Determine the [x, y] coordinate at the center of the cell enclosing the given text.  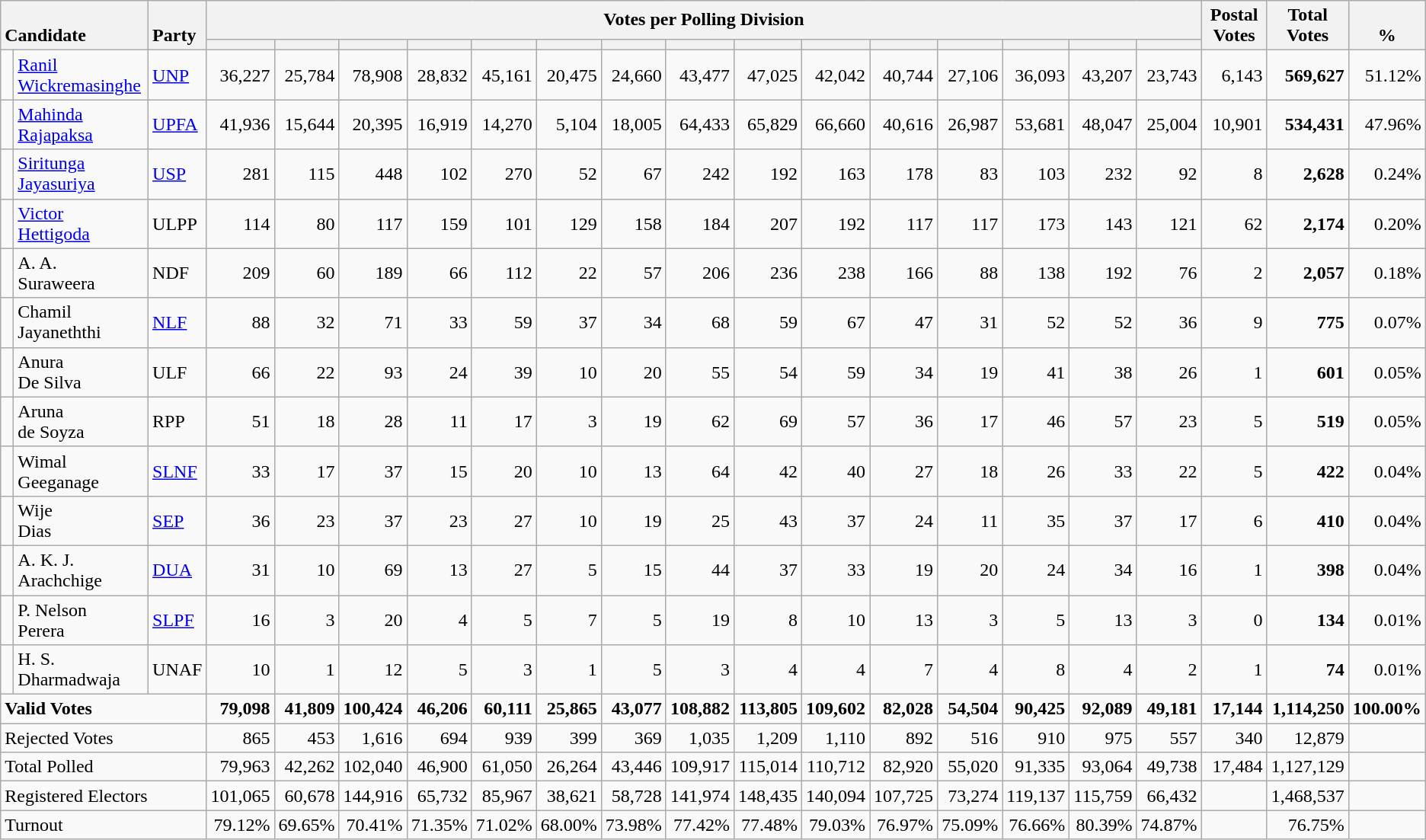
0.20% [1386, 224]
40 [835, 471]
61,050 [504, 767]
534,431 [1307, 125]
Rejected Votes [104, 738]
38 [1103, 372]
80.39% [1103, 825]
41 [1036, 372]
Siritunga Jayasuriya [81, 174]
A. A.Suraweera [81, 273]
178 [903, 174]
78,908 [373, 75]
910 [1036, 738]
NDF [177, 273]
1,110 [835, 738]
79,963 [241, 767]
Arunade Soyza [81, 422]
12,879 [1307, 738]
58,728 [634, 796]
PostalVotes [1234, 26]
110,712 [835, 767]
47.96% [1386, 125]
UPFA [177, 125]
76.75% [1307, 825]
25,784 [306, 75]
17,144 [1234, 709]
46 [1036, 422]
557 [1169, 738]
9 [1234, 323]
36,093 [1036, 75]
66,432 [1169, 796]
12 [373, 670]
865 [241, 738]
1,127,129 [1307, 767]
Candidate [75, 26]
40,616 [903, 125]
Mahinda Rajapaksa [81, 125]
AnuraDe Silva [81, 372]
448 [373, 174]
SLPF [177, 620]
64 [699, 471]
2,174 [1307, 224]
10,901 [1234, 125]
76 [1169, 273]
601 [1307, 372]
51 [241, 422]
5,104 [568, 125]
DUA [177, 570]
398 [1307, 570]
93 [373, 372]
79.12% [241, 825]
A. K. J. Arachchige [81, 570]
6 [1234, 521]
143 [1103, 224]
44 [699, 570]
108,882 [699, 709]
102 [439, 174]
24,660 [634, 75]
82,028 [903, 709]
RPP [177, 422]
73.98% [634, 825]
369 [634, 738]
53,681 [1036, 125]
141,974 [699, 796]
43,477 [699, 75]
40,744 [903, 75]
101 [504, 224]
38,621 [568, 796]
70.41% [373, 825]
54 [768, 372]
18,005 [634, 125]
242 [699, 174]
453 [306, 738]
173 [1036, 224]
71.35% [439, 825]
138 [1036, 273]
158 [634, 224]
159 [439, 224]
80 [306, 224]
VictorHettigoda [81, 224]
85,967 [504, 796]
42,042 [835, 75]
410 [1307, 521]
49,738 [1169, 767]
209 [241, 273]
113,805 [768, 709]
16,919 [439, 125]
64,433 [699, 125]
975 [1103, 738]
25,865 [568, 709]
55,020 [970, 767]
26,987 [970, 125]
P. NelsonPerera [81, 620]
2,628 [1307, 174]
92,089 [1103, 709]
281 [241, 174]
109,917 [699, 767]
36,227 [241, 75]
939 [504, 738]
101,065 [241, 796]
775 [1307, 323]
114 [241, 224]
68.00% [568, 825]
238 [835, 273]
14,270 [504, 125]
ULPP [177, 224]
163 [835, 174]
102,040 [373, 767]
65,829 [768, 125]
65,732 [439, 796]
121 [1169, 224]
60,111 [504, 709]
26,264 [568, 767]
115 [306, 174]
516 [970, 738]
82,920 [903, 767]
51.12% [1386, 75]
43,077 [634, 709]
60,678 [306, 796]
115,759 [1103, 796]
1,035 [699, 738]
NLF [177, 323]
2,057 [1307, 273]
140,094 [835, 796]
0.24% [1386, 174]
129 [568, 224]
42,262 [306, 767]
Registered Electors [104, 796]
SLNF [177, 471]
Party [177, 26]
100.00% [1386, 709]
USP [177, 174]
54,504 [970, 709]
73,274 [970, 796]
112 [504, 273]
Total Polled [104, 767]
236 [768, 273]
WijeDias [81, 521]
25 [699, 521]
SEP [177, 521]
184 [699, 224]
1,114,250 [1307, 709]
42 [768, 471]
Total Votes [1307, 26]
399 [568, 738]
93,064 [1103, 767]
0 [1234, 620]
340 [1234, 738]
Valid Votes [104, 709]
0.18% [1386, 273]
77.42% [699, 825]
166 [903, 273]
Votes per Polling Division [704, 20]
41,936 [241, 125]
% [1386, 26]
519 [1307, 422]
232 [1103, 174]
23,743 [1169, 75]
27,106 [970, 75]
79.03% [835, 825]
47,025 [768, 75]
45,161 [504, 75]
109,602 [835, 709]
20,475 [568, 75]
46,206 [439, 709]
43 [768, 521]
103 [1036, 174]
144,916 [373, 796]
74.87% [1169, 825]
48,047 [1103, 125]
74 [1307, 670]
76.97% [903, 825]
270 [504, 174]
100,424 [373, 709]
1,616 [373, 738]
46,900 [439, 767]
77.48% [768, 825]
1,468,537 [1307, 796]
43,446 [634, 767]
60 [306, 273]
134 [1307, 620]
1,209 [768, 738]
Ranil Wickremasinghe [81, 75]
115,014 [768, 767]
71 [373, 323]
90,425 [1036, 709]
66,660 [835, 125]
107,725 [903, 796]
UNAF [177, 670]
207 [768, 224]
189 [373, 273]
Turnout [104, 825]
206 [699, 273]
35 [1036, 521]
0.07% [1386, 323]
UNP [177, 75]
17,484 [1234, 767]
H. S. Dharmadwaja [81, 670]
71.02% [504, 825]
47 [903, 323]
41,809 [306, 709]
55 [699, 372]
20,395 [373, 125]
694 [439, 738]
76.66% [1036, 825]
569,627 [1307, 75]
Wimal Geeganage [81, 471]
422 [1307, 471]
28,832 [439, 75]
75.09% [970, 825]
119,137 [1036, 796]
39 [504, 372]
148,435 [768, 796]
79,098 [241, 709]
69.65% [306, 825]
91,335 [1036, 767]
43,207 [1103, 75]
83 [970, 174]
6,143 [1234, 75]
49,181 [1169, 709]
32 [306, 323]
Chamil Jayaneththi [81, 323]
28 [373, 422]
68 [699, 323]
92 [1169, 174]
892 [903, 738]
ULF [177, 372]
25,004 [1169, 125]
15,644 [306, 125]
